Capture the cell that displays the provided text and extract its (X, Y) central coordinate. 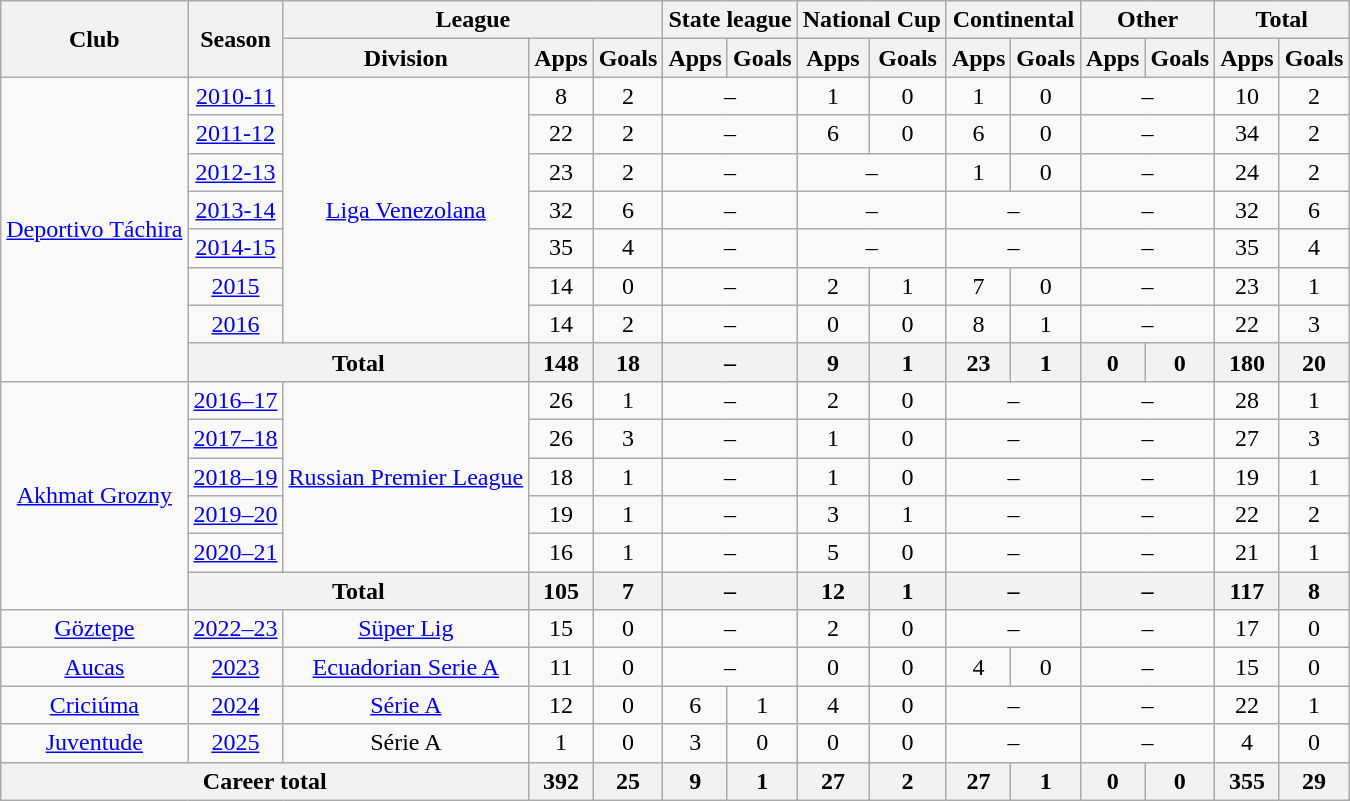
20 (1314, 362)
State league (730, 20)
16 (561, 553)
2011-12 (236, 134)
2010-11 (236, 96)
28 (1247, 400)
League (473, 20)
Division (406, 58)
2024 (236, 705)
2018–19 (236, 477)
2012-13 (236, 172)
Aucas (94, 667)
2019–20 (236, 515)
Club (94, 39)
Ecuadorian Serie A (406, 667)
Liga Venezolana (406, 210)
180 (1247, 362)
2013-14 (236, 210)
148 (561, 362)
24 (1247, 172)
2015 (236, 286)
29 (1314, 781)
Süper Lig (406, 629)
Continental (1013, 20)
National Cup (872, 20)
21 (1247, 553)
Season (236, 39)
Juventude (94, 743)
Göztepe (94, 629)
2020–21 (236, 553)
355 (1247, 781)
2022–23 (236, 629)
105 (561, 591)
Career total (265, 781)
2017–18 (236, 438)
5 (833, 553)
Akhmat Grozny (94, 495)
10 (1247, 96)
Russian Premier League (406, 476)
2025 (236, 743)
Other (1148, 20)
2016 (236, 324)
2023 (236, 667)
2014-15 (236, 248)
Criciúma (94, 705)
34 (1247, 134)
2016–17 (236, 400)
117 (1247, 591)
392 (561, 781)
25 (628, 781)
Deportivo Táchira (94, 229)
11 (561, 667)
17 (1247, 629)
